Identify which cell holds the provided text, then report its [X, Y] central coordinate. 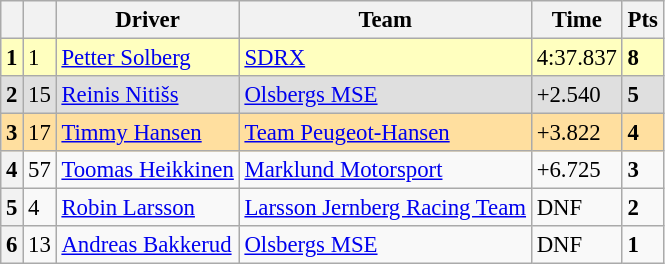
Toomas Heikkinen [148, 170]
+6.725 [576, 170]
+3.822 [576, 133]
57 [40, 170]
Driver [148, 20]
Team Peugeot-Hansen [385, 133]
Robin Larsson [148, 208]
4:37.837 [576, 58]
Marklund Motorsport [385, 170]
Reinis Nitišs [148, 95]
Time [576, 20]
Timmy Hansen [148, 133]
13 [40, 245]
Larsson Jernberg Racing Team [385, 208]
SDRX [385, 58]
+2.540 [576, 95]
8 [642, 58]
Andreas Bakkerud [148, 245]
17 [40, 133]
Petter Solberg [148, 58]
15 [40, 95]
Pts [642, 20]
6 [12, 245]
Team [385, 20]
